Return (X, Y) of the center of cell containing provided text 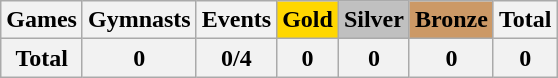
Gymnasts (139, 20)
Bronze (451, 20)
Games (42, 20)
Events (236, 20)
Gold (308, 20)
Silver (374, 20)
0/4 (236, 58)
